Scan for the cell matching the given text and deliver its [X, Y] coordinate at center. 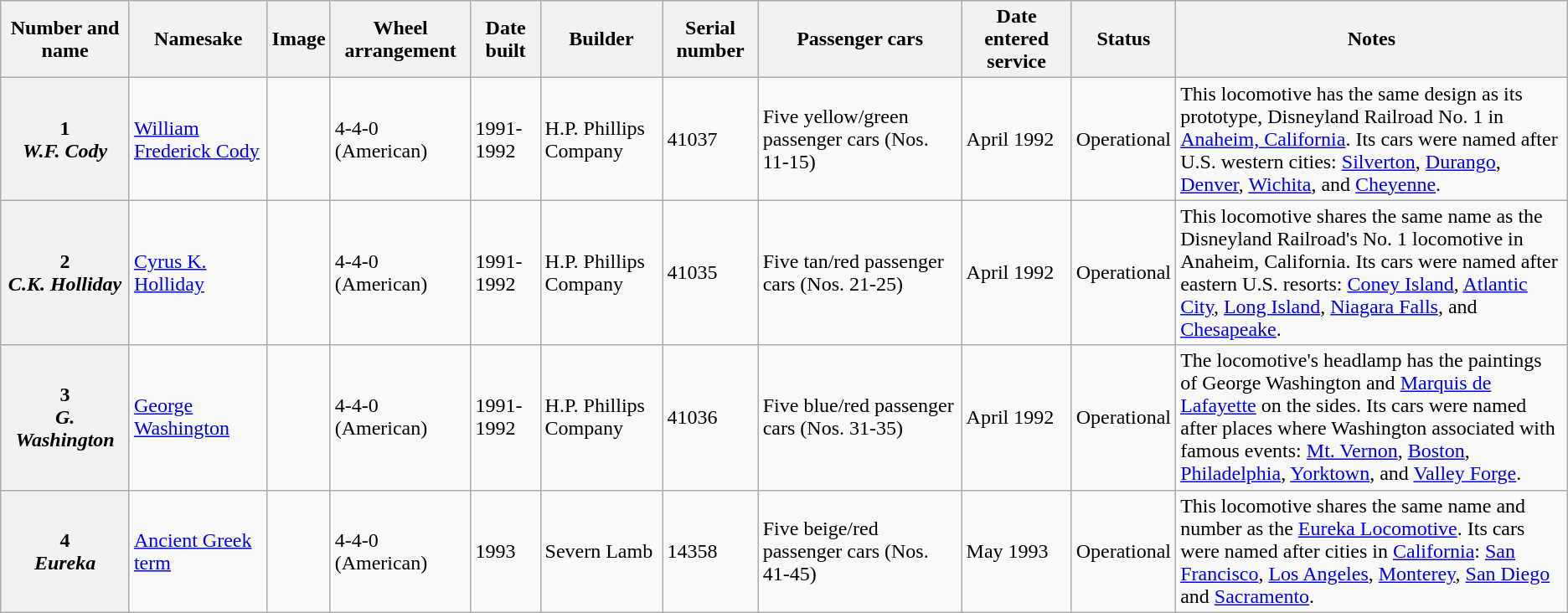
41037 [710, 139]
Date entered service [1017, 39]
Date built [506, 39]
Five beige/red passenger cars (Nos. 41-45) [859, 551]
Namesake [198, 39]
1993 [506, 551]
2C.K. Holliday [65, 273]
Cyrus K. Holliday [198, 273]
4Eureka [65, 551]
14358 [710, 551]
Five blue/red passenger cars (Nos. 31-35) [859, 417]
41036 [710, 417]
Serial number [710, 39]
Five tan/red passenger cars (Nos. 21-25) [859, 273]
3G. Washington [65, 417]
Status [1123, 39]
Number and name [65, 39]
Severn Lamb [601, 551]
Image [298, 39]
Five yellow/green passenger cars (Nos. 11-15) [859, 139]
May 1993 [1017, 551]
William Frederick Cody [198, 139]
1W.F. Cody [65, 139]
Passenger cars [859, 39]
41035 [710, 273]
George Washington [198, 417]
Notes [1372, 39]
Builder [601, 39]
Ancient Greek term [198, 551]
Wheel arrangement [400, 39]
